Provide the (x, y) coordinate of the cell's center where the given text is located.  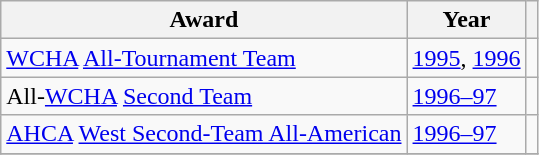
1995, 1996 (466, 58)
Award (204, 20)
All-WCHA Second Team (204, 96)
WCHA All-Tournament Team (204, 58)
AHCA West Second-Team All-American (204, 134)
Year (466, 20)
